Capture the cell that displays the provided text and extract its (x, y) central coordinate. 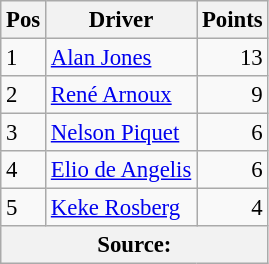
1 (24, 58)
2 (24, 95)
Keke Rosberg (122, 208)
Nelson Piquet (122, 133)
Driver (122, 20)
René Arnoux (122, 95)
Alan Jones (122, 58)
3 (24, 133)
Elio de Angelis (122, 170)
9 (232, 95)
Source: (134, 245)
Pos (24, 20)
Points (232, 20)
13 (232, 58)
5 (24, 208)
